For the text-containing cell, return its midpoint in (X, Y) coordinate format. 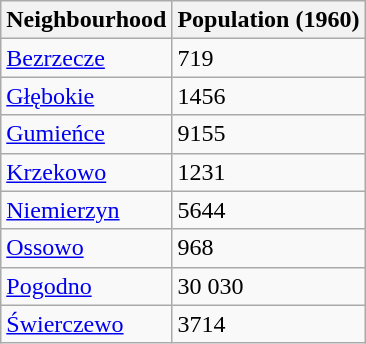
3714 (268, 324)
719 (268, 58)
Świerczewo (86, 324)
Bezrzecze (86, 58)
30 030 (268, 286)
Krzekowo (86, 172)
Pogodno (86, 286)
5644 (268, 210)
Neighbourhood (86, 20)
1456 (268, 96)
Niemierzyn (86, 210)
Gumieńce (86, 134)
Ossowo (86, 248)
Population (1960) (268, 20)
968 (268, 248)
Głębokie (86, 96)
1231 (268, 172)
9155 (268, 134)
